Locate the cell with the specified text and output its (X, Y) center coordinate. 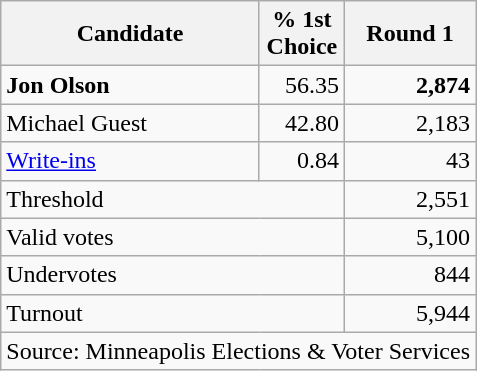
43 (410, 161)
Threshold (173, 199)
Valid votes (173, 237)
% 1stChoice (302, 34)
Turnout (173, 313)
42.80 (302, 123)
0.84 (302, 161)
Write-ins (130, 161)
Source: Minneapolis Elections & Voter Services (238, 351)
Round 1 (410, 34)
5,944 (410, 313)
Undervotes (173, 275)
56.35 (302, 85)
2,183 (410, 123)
Candidate (130, 34)
5,100 (410, 237)
2,874 (410, 85)
Michael Guest (130, 123)
Jon Olson (130, 85)
2,551 (410, 199)
844 (410, 275)
